Scan for the cell matching the given text and deliver its [x, y] coordinate at center. 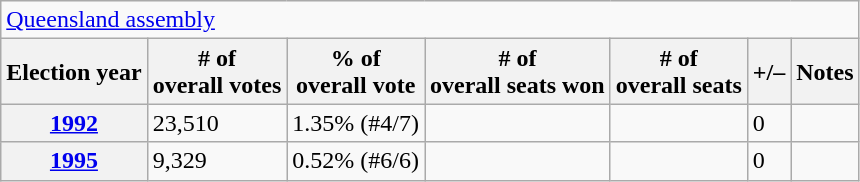
+/– [768, 72]
23,510 [217, 123]
# ofoverall votes [217, 72]
1995 [74, 161]
1.35% (#4/7) [356, 123]
# ofoverall seats won [518, 72]
Election year [74, 72]
# ofoverall seats [678, 72]
Queensland assembly [430, 20]
% ofoverall vote [356, 72]
Notes [825, 72]
9,329 [217, 161]
1992 [74, 123]
0.52% (#6/6) [356, 161]
